Pinpoint the cell where the given text exists, returning its (X, Y) midpoint coordinate. 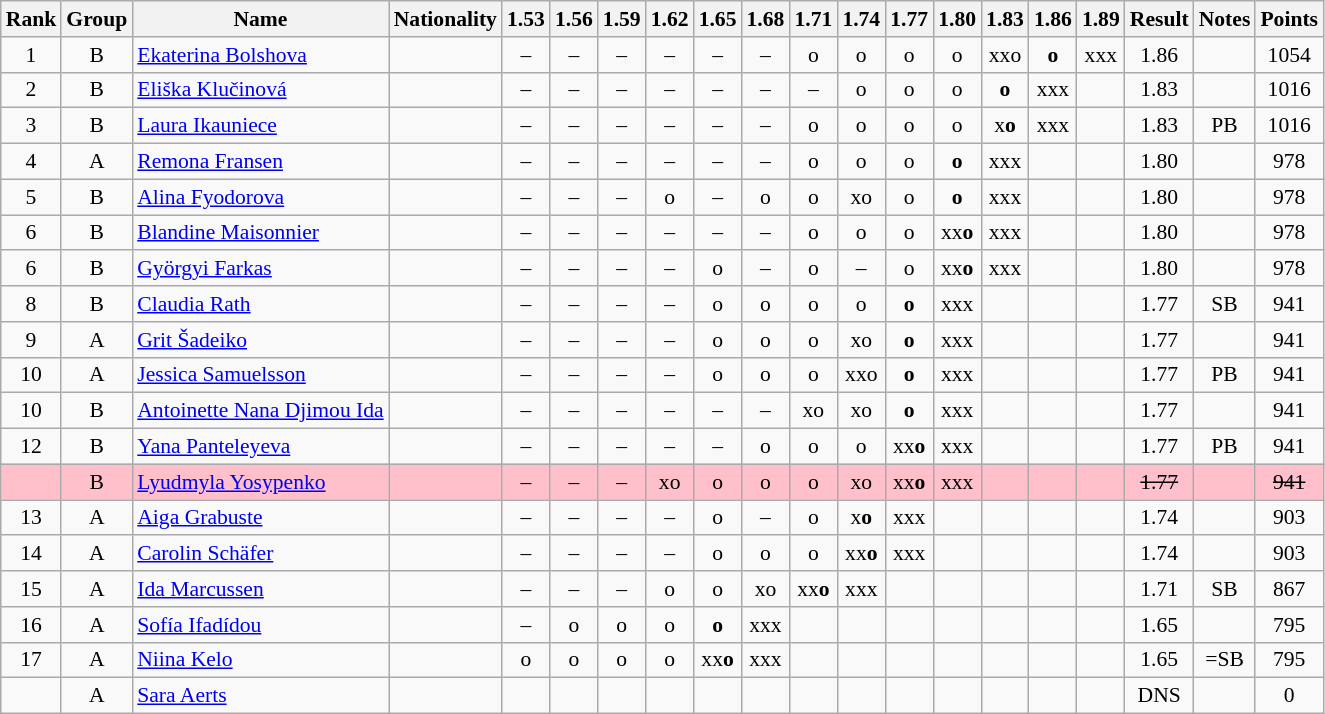
3 (32, 126)
Group (96, 19)
Rank (32, 19)
15 (32, 589)
Laura Ikauniece (260, 126)
Eliška Klučinová (260, 90)
Ekaterina Bolshova (260, 55)
Notes (1225, 19)
Points (1289, 19)
1.56 (574, 19)
8 (32, 304)
1 (32, 55)
Yana Panteleyeva (260, 447)
Nationality (446, 19)
16 (32, 625)
Györgyi Farkas (260, 269)
4 (32, 162)
9 (32, 340)
1.68 (766, 19)
Claudia Rath (260, 304)
13 (32, 518)
5 (32, 197)
Blandine Maisonnier (260, 233)
Aiga Grabuste (260, 518)
Antoinette Nana Djimou Ida (260, 411)
Carolin Schäfer (260, 554)
Jessica Samuelsson (260, 375)
Lyudmyla Yosypenko (260, 482)
Result (1160, 19)
1.89 (1101, 19)
17 (32, 660)
1.62 (670, 19)
Remona Fransen (260, 162)
1.53 (526, 19)
Sofía Ifadídou (260, 625)
Alina Fyodorova (260, 197)
DNS (1160, 696)
12 (32, 447)
0 (1289, 696)
14 (32, 554)
Niina Kelo (260, 660)
=SB (1225, 660)
1.59 (622, 19)
Name (260, 19)
867 (1289, 589)
1054 (1289, 55)
Grit Šadeiko (260, 340)
Ida Marcussen (260, 589)
Sara Aerts (260, 696)
2 (32, 90)
